Search for the cell housing the specified text and yield its [X, Y] center coordinate. 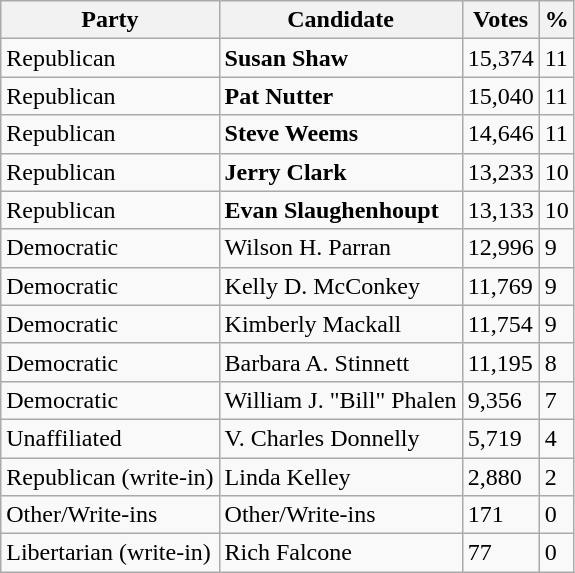
V. Charles Donnelly [340, 438]
14,646 [500, 134]
Linda Kelley [340, 477]
13,233 [500, 172]
77 [500, 553]
William J. "Bill" Phalen [340, 400]
5,719 [500, 438]
8 [556, 362]
Kimberly Mackall [340, 324]
7 [556, 400]
171 [500, 515]
15,040 [500, 96]
9,356 [500, 400]
4 [556, 438]
Libertarian (write-in) [110, 553]
Republican (write-in) [110, 477]
15,374 [500, 58]
12,996 [500, 248]
Candidate [340, 20]
Votes [500, 20]
Steve Weems [340, 134]
Barbara A. Stinnett [340, 362]
13,133 [500, 210]
Wilson H. Parran [340, 248]
11,195 [500, 362]
Susan Shaw [340, 58]
Pat Nutter [340, 96]
Rich Falcone [340, 553]
2 [556, 477]
Jerry Clark [340, 172]
11,769 [500, 286]
Party [110, 20]
11,754 [500, 324]
Kelly D. McConkey [340, 286]
Evan Slaughenhoupt [340, 210]
% [556, 20]
2,880 [500, 477]
Unaffiliated [110, 438]
